Search for the cell housing the specified text and yield its [x, y] center coordinate. 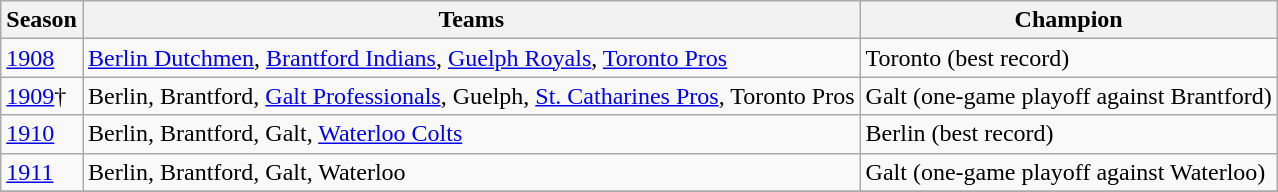
1909† [42, 96]
Berlin, Brantford, Galt, Waterloo [471, 172]
Champion [1068, 20]
Berlin, Brantford, Galt, Waterloo Colts [471, 134]
1911 [42, 172]
Galt (one-game playoff against Waterloo) [1068, 172]
Teams [471, 20]
Galt (one-game playoff against Brantford) [1068, 96]
Berlin (best record) [1068, 134]
1908 [42, 58]
Toronto (best record) [1068, 58]
Season [42, 20]
Berlin Dutchmen, Brantford Indians, Guelph Royals, Toronto Pros [471, 58]
1910 [42, 134]
Berlin, Brantford, Galt Professionals, Guelph, St. Catharines Pros, Toronto Pros [471, 96]
